Search for the cell housing the specified text and yield its (x, y) center coordinate. 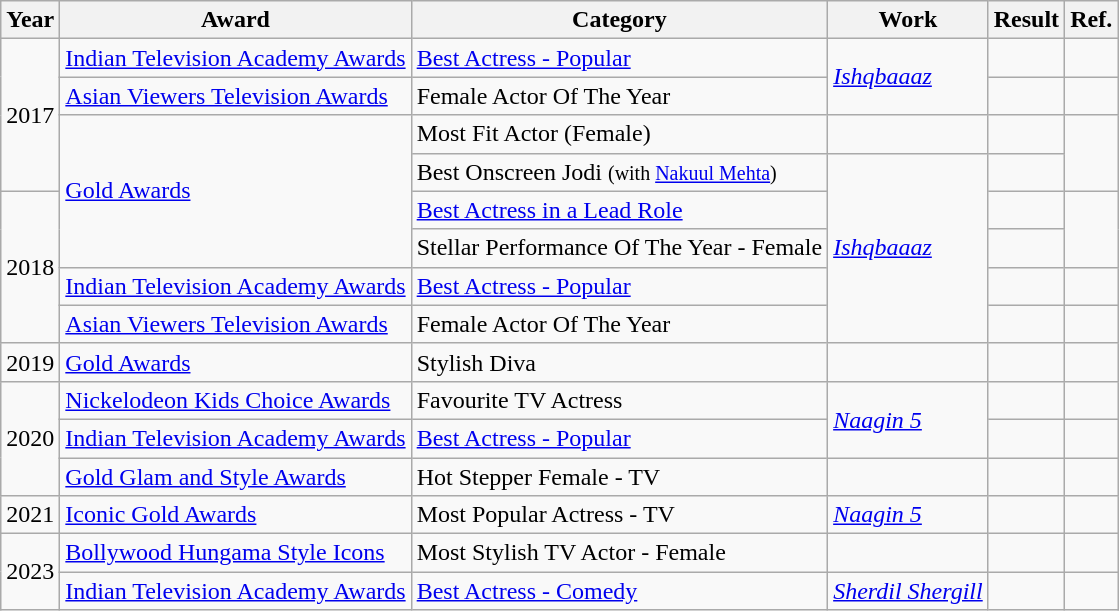
Most Fit Actor (Female) (619, 134)
2017 (30, 115)
Nickelodeon Kids Choice Awards (236, 400)
2019 (30, 362)
Stylish Diva (619, 362)
Most Popular Actress - TV (619, 515)
Iconic Gold Awards (236, 515)
Category (619, 20)
Year (30, 20)
2021 (30, 515)
2023 (30, 572)
Stellar Performance Of The Year - Female (619, 248)
2018 (30, 267)
Work (908, 20)
Hot Stepper Female - TV (619, 477)
Ref. (1092, 20)
Result (1026, 20)
Best Onscreen Jodi (with Nakuul Mehta) (619, 172)
Gold Glam and Style Awards (236, 477)
Best Actress in a Lead Role (619, 210)
Favourite TV Actress (619, 400)
Most Stylish TV Actor - Female (619, 553)
Best Actress - Comedy (619, 591)
2020 (30, 438)
Sherdil Shergill (908, 591)
Award (236, 20)
Bollywood Hungama Style Icons (236, 553)
